Find where the given text appears and provide that cell's center as [x, y] coordinate. 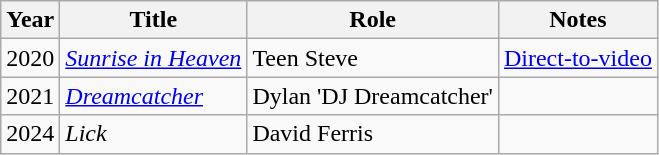
David Ferris [373, 134]
Role [373, 20]
Sunrise in Heaven [154, 58]
Direct-to-video [578, 58]
2021 [30, 96]
Year [30, 20]
Notes [578, 20]
Lick [154, 134]
2020 [30, 58]
Dylan 'DJ Dreamcatcher' [373, 96]
Title [154, 20]
Dreamcatcher [154, 96]
Teen Steve [373, 58]
2024 [30, 134]
